Extract the [x, y] coordinate from the center of the cell holding the provided text.  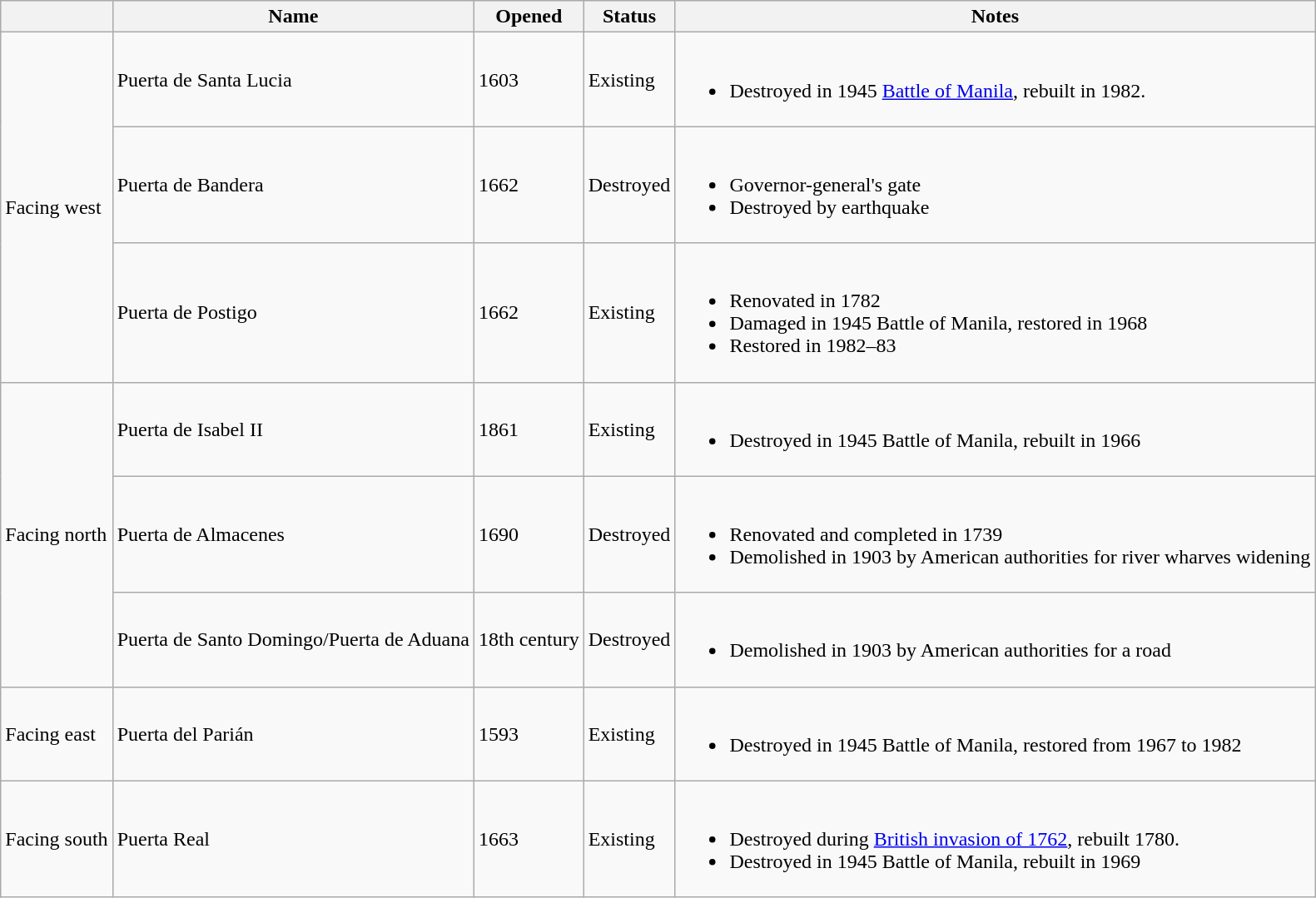
Facing west [57, 207]
Governor-general's gateDestroyed by earthquake [996, 185]
1603 [529, 80]
1593 [529, 734]
Renovated in 1782Damaged in 1945 Battle of Manila, restored in 1968Restored in 1982–83 [996, 313]
Destroyed in 1945 Battle of Manila, rebuilt in 1982. [996, 80]
1861 [529, 429]
Puerta de Santo Domingo/Puerta de Aduana [293, 639]
Name [293, 17]
Puerta Real [293, 839]
Puerta de Isabel II [293, 429]
Puerta de Santa Lucia [293, 80]
Puerta de Bandera [293, 185]
Facing south [57, 839]
Opened [529, 17]
18th century [529, 639]
Notes [996, 17]
Status [629, 17]
Destroyed in 1945 Battle of Manila, rebuilt in 1966 [996, 429]
Facing east [57, 734]
Destroyed during British invasion of 1762, rebuilt 1780.Destroyed in 1945 Battle of Manila, rebuilt in 1969 [996, 839]
Puerta del Parián [293, 734]
Destroyed in 1945 Battle of Manila, restored from 1967 to 1982 [996, 734]
Puerta de Postigo [293, 313]
1663 [529, 839]
Demolished in 1903 by American authorities for a road [996, 639]
1690 [529, 534]
Puerta de Almacenes [293, 534]
Renovated and completed in 1739Demolished in 1903 by American authorities for river wharves widening [996, 534]
Facing north [57, 534]
